From the cell containing the given text, extract its center point as [x, y] coordinate. 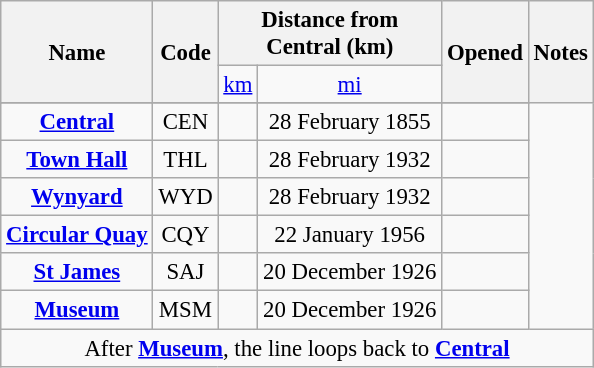
Wynyard [77, 197]
Opened [486, 52]
WYD [186, 197]
Town Hall [77, 160]
THL [186, 160]
MSM [186, 310]
22 January 1956 [350, 235]
Museum [77, 310]
St James [77, 273]
CEN [186, 122]
Central [77, 122]
mi [350, 85]
After Museum, the line loops back to Central [297, 348]
CQY [186, 235]
Circular Quay [77, 235]
Code [186, 52]
km [238, 85]
Distance fromCentral (km) [330, 34]
Notes [560, 52]
SAJ [186, 273]
28 February 1855 [350, 122]
Name [77, 52]
